Search for the cell housing the specified text and yield its [X, Y] center coordinate. 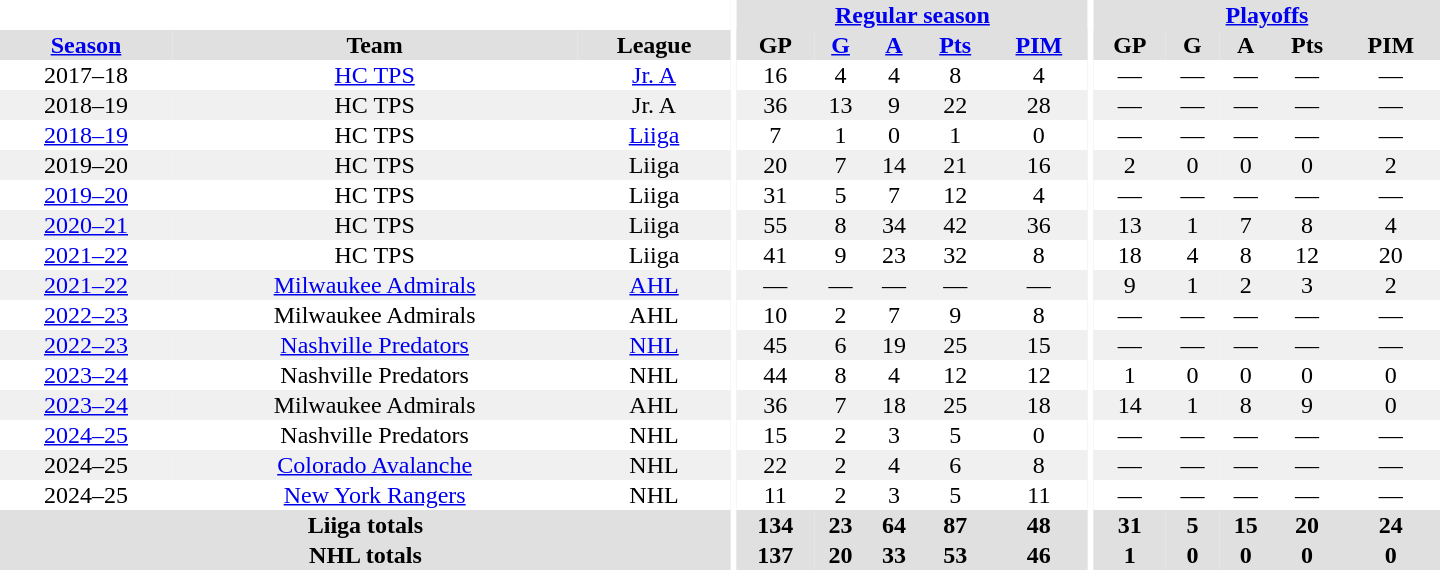
Liiga totals [366, 525]
44 [776, 375]
33 [894, 555]
46 [1039, 555]
Colorado Avalanche [374, 465]
24 [1391, 525]
2020–21 [86, 225]
Team [374, 45]
87 [956, 525]
10 [776, 315]
Playoffs [1267, 15]
55 [776, 225]
28 [1039, 105]
42 [956, 225]
Regular season [912, 15]
34 [894, 225]
2017–18 [86, 75]
48 [1039, 525]
New York Rangers [374, 495]
NHL totals [366, 555]
32 [956, 255]
64 [894, 525]
19 [894, 345]
137 [776, 555]
21 [956, 165]
45 [776, 345]
League [654, 45]
Season [86, 45]
53 [956, 555]
41 [776, 255]
134 [776, 525]
